Scan for the cell matching the given text and deliver its [x, y] coordinate at center. 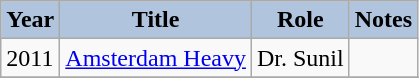
Role [300, 20]
Amsterdam Heavy [156, 58]
Year [30, 20]
Dr. Sunil [300, 58]
Title [156, 20]
2011 [30, 58]
Notes [383, 20]
